Find where the given text appears and provide that cell's center as (X, Y) coordinate. 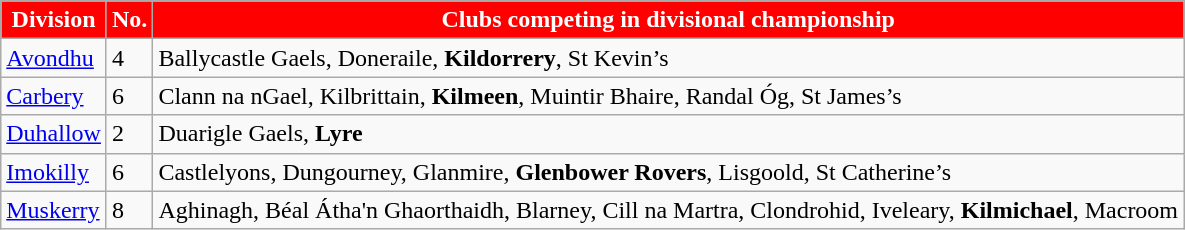
Avondhu (54, 58)
Muskerry (54, 210)
Clann na nGael, Kilbrittain, Kilmeen, Muintir Bhaire, Randal Óg, St James’s (668, 96)
4 (129, 58)
Imokilly (54, 172)
Clubs competing in divisional championship (668, 20)
Ballycastle Gaels, Doneraile, Kildorrery, St Kevin’s (668, 58)
Castlelyons, Dungourney, Glanmire, Glenbower Rovers, Lisgoold, St Catherine’s (668, 172)
2 (129, 134)
Duarigle Gaels, Lyre (668, 134)
No. (129, 20)
Duhallow (54, 134)
8 (129, 210)
Carbery (54, 96)
Division (54, 20)
Aghinagh, Béal Átha'n Ghaorthaidh, Blarney, Cill na Martra, Clondrohid, Iveleary, Kilmichael, Macroom (668, 210)
